Capture the cell that displays the provided text and extract its [x, y] central coordinate. 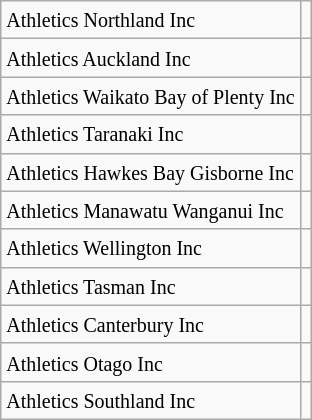
Athletics Tasman Inc [150, 286]
Athletics Canterbury Inc [150, 324]
Athletics Southland Inc [150, 400]
Athletics Wellington Inc [150, 248]
Athletics Waikato Bay of Plenty Inc [150, 96]
Athletics Hawkes Bay Gisborne Inc [150, 172]
Athletics Manawatu Wanganui Inc [150, 210]
Athletics Northland Inc [150, 20]
Athletics Taranaki Inc [150, 134]
Athletics Auckland Inc [150, 58]
Athletics Otago Inc [150, 362]
